Return [X, Y] of the center of cell containing provided text 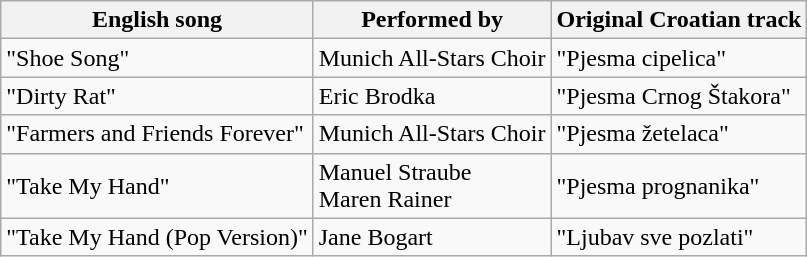
Eric Brodka [432, 96]
"Pjesma Crnog Štakora" [679, 96]
Jane Bogart [432, 237]
Manuel StraubeMaren Rainer [432, 186]
Original Croatian track [679, 20]
Performed by [432, 20]
"Ljubav sve pozlati" [679, 237]
"Dirty Rat" [157, 96]
"Pjesma prognanika" [679, 186]
"Pjesma cipelica" [679, 58]
"Take My Hand" [157, 186]
"Pjesma žetelaca" [679, 134]
"Farmers and Friends Forever" [157, 134]
"Take My Hand (Pop Version)" [157, 237]
English song [157, 20]
"Shoe Song" [157, 58]
